Scan for the cell matching the given text and deliver its [X, Y] coordinate at center. 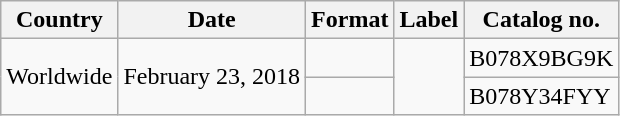
Country [60, 20]
Format [350, 20]
Worldwide [60, 77]
B078Y34FYY [542, 96]
Date [212, 20]
Label [429, 20]
B078X9BG9K [542, 58]
February 23, 2018 [212, 77]
Catalog no. [542, 20]
